Identify which cell holds the provided text, then report its [X, Y] central coordinate. 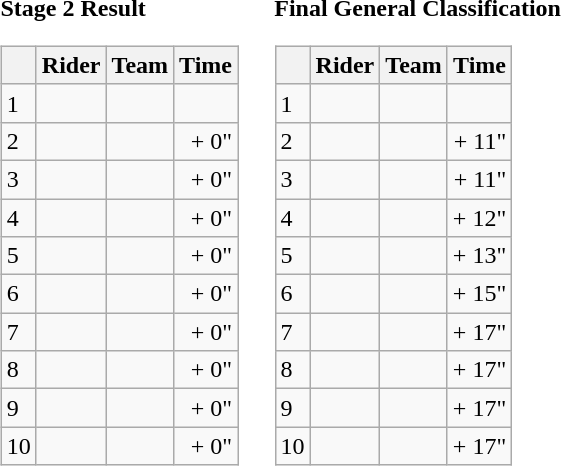
+ 13" [479, 256]
+ 15" [479, 294]
+ 12" [479, 217]
